Determine the [x, y] coordinate at the center of the cell enclosing the given text.  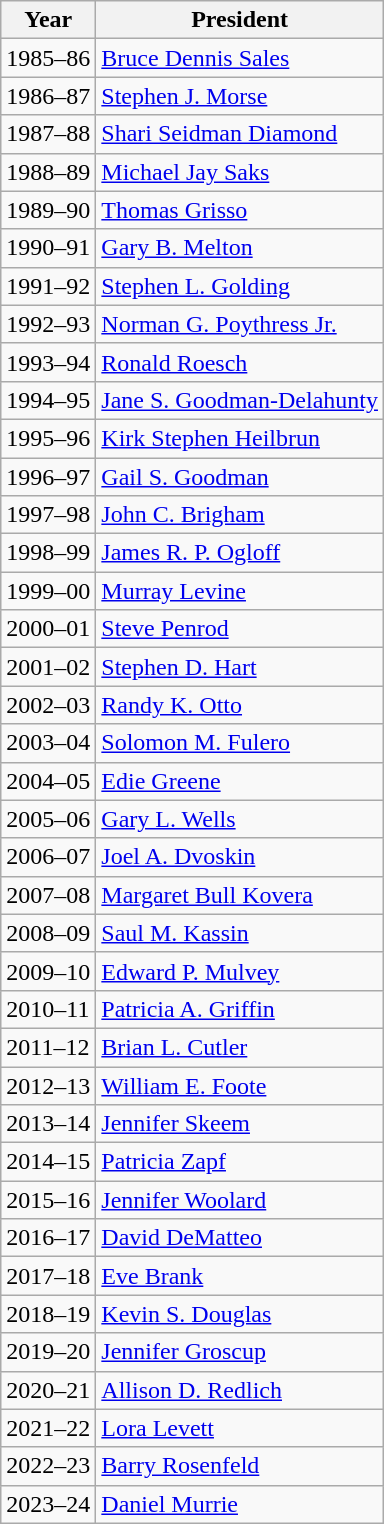
Gail S. Goodman [240, 477]
Barry Rosenfeld [240, 1466]
2015–16 [48, 1200]
1993–94 [48, 362]
1990–91 [48, 248]
Norman G. Poythress Jr. [240, 324]
1997–98 [48, 515]
1999–00 [48, 591]
Edie Greene [240, 781]
1988–89 [48, 172]
2002–03 [48, 705]
2000–01 [48, 629]
2005–06 [48, 819]
2004–05 [48, 781]
1985–86 [48, 58]
President [240, 20]
John C. Brigham [240, 515]
Kevin S. Douglas [240, 1314]
Jennifer Skeem [240, 1124]
2018–19 [48, 1314]
Patricia Zapf [240, 1162]
2022–23 [48, 1466]
Joel A. Dvoskin [240, 857]
Ronald Roesch [240, 362]
2008–09 [48, 933]
1995–96 [48, 438]
Stephen J. Morse [240, 96]
2023–24 [48, 1504]
Randy K. Otto [240, 705]
2006–07 [48, 857]
2011–12 [48, 1047]
David DeMatteo [240, 1238]
Year [48, 20]
Solomon M. Fulero [240, 743]
Stephen L. Golding [240, 286]
Kirk Stephen Heilbrun [240, 438]
Jane S. Goodman-Delahunty [240, 400]
Michael Jay Saks [240, 172]
2013–14 [48, 1124]
Jennifer Groscup [240, 1352]
1998–99 [48, 553]
2010–11 [48, 1009]
Daniel Murrie [240, 1504]
2019–20 [48, 1352]
1992–93 [48, 324]
1994–95 [48, 400]
Stephen D. Hart [240, 667]
Lora Levett [240, 1428]
1989–90 [48, 210]
William E. Foote [240, 1085]
2012–13 [48, 1085]
Allison D. Redlich [240, 1390]
1996–97 [48, 477]
2001–02 [48, 667]
Gary L. Wells [240, 819]
2014–15 [48, 1162]
1987–88 [48, 134]
Bruce Dennis Sales [240, 58]
Edward P. Mulvey [240, 971]
2020–21 [48, 1390]
2021–22 [48, 1428]
Margaret Bull Kovera [240, 895]
Thomas Grisso [240, 210]
2003–04 [48, 743]
2017–18 [48, 1276]
Brian L. Cutler [240, 1047]
2016–17 [48, 1238]
Eve Brank [240, 1276]
2007–08 [48, 895]
1986–87 [48, 96]
Jennifer Woolard [240, 1200]
1991–92 [48, 286]
Patricia A. Griffin [240, 1009]
Shari Seidman Diamond [240, 134]
Steve Penrod [240, 629]
James R. P. Ogloff [240, 553]
Murray Levine [240, 591]
Saul M. Kassin [240, 933]
Gary B. Melton [240, 248]
2009–10 [48, 971]
